Extract the [x, y] coordinate from the center of the cell holding the provided text.  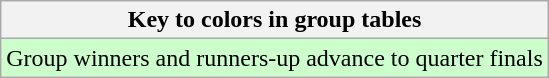
Group winners and runners-up advance to quarter finals [275, 58]
Key to colors in group tables [275, 20]
